Determine the (X, Y) coordinate at the center of the cell enclosing the given text.  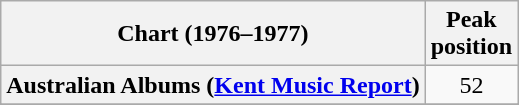
Australian Albums (Kent Music Report) (213, 85)
Peakposition (471, 34)
Chart (1976–1977) (213, 34)
52 (471, 85)
